Capture the cell that displays the provided text and extract its [X, Y] central coordinate. 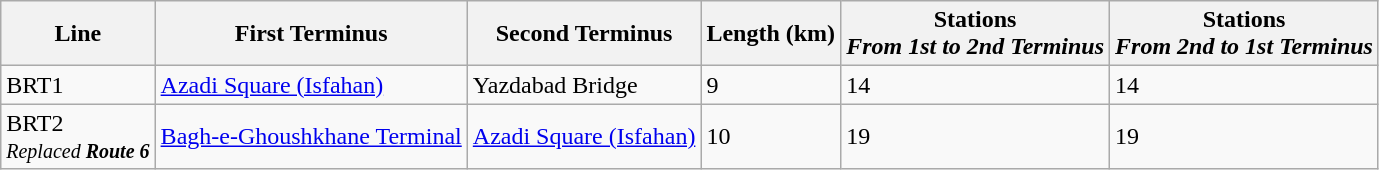
10 [771, 136]
Yazdabad Bridge [584, 85]
Bagh-e-Ghoushkhane Terminal [311, 136]
BRT1 [78, 85]
StationsFrom 1st to 2nd Terminus [976, 34]
Line [78, 34]
First Terminus [311, 34]
Length (km) [771, 34]
BRT2Replaced Route 6 [78, 136]
9 [771, 85]
Second Terminus [584, 34]
StationsFrom 2nd to 1st Terminus [1244, 34]
